Identify which cell holds the provided text, then report its (x, y) central coordinate. 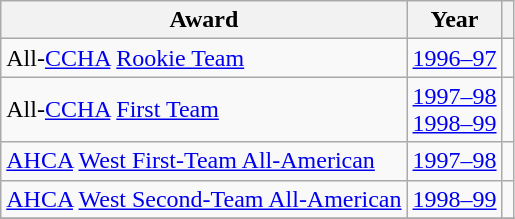
1997–98 (454, 161)
All-CCHA First Team (204, 110)
AHCA West First-Team All-American (204, 161)
AHCA West Second-Team All-American (204, 199)
Award (204, 20)
Year (454, 20)
1997–981998–99 (454, 110)
1996–97 (454, 58)
1998–99 (454, 199)
All-CCHA Rookie Team (204, 58)
